Detect which cell encompasses the target text, then output its (X, Y) center coordinate. 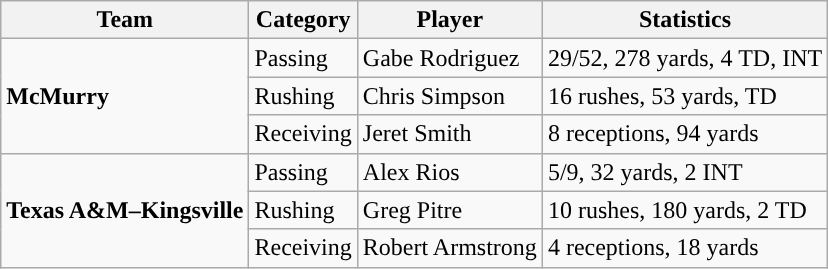
10 rushes, 180 yards, 2 TD (684, 210)
Statistics (684, 20)
5/9, 32 yards, 2 INT (684, 172)
Team (125, 20)
Alex Rios (450, 172)
Robert Armstrong (450, 248)
4 receptions, 18 yards (684, 248)
16 rushes, 53 yards, TD (684, 96)
McMurry (125, 96)
Jeret Smith (450, 134)
Texas A&M–Kingsville (125, 210)
Category (303, 20)
8 receptions, 94 yards (684, 134)
Gabe Rodriguez (450, 58)
29/52, 278 yards, 4 TD, INT (684, 58)
Chris Simpson (450, 96)
Greg Pitre (450, 210)
Player (450, 20)
